Search for the cell housing the specified text and yield its [X, Y] center coordinate. 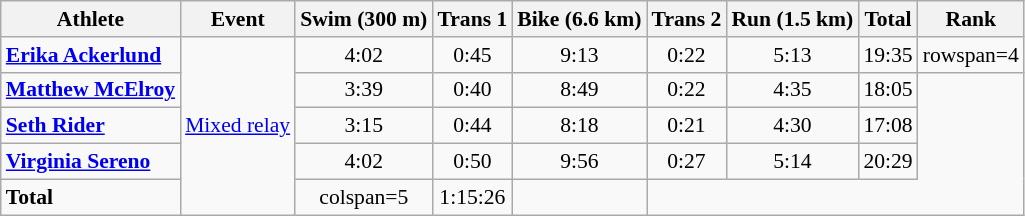
0:44 [472, 126]
0:27 [687, 162]
0:50 [472, 162]
Mixed relay [238, 126]
9:13 [579, 55]
8:49 [579, 90]
Run (1.5 km) [792, 19]
rowspan=4 [971, 55]
Matthew McElroy [90, 90]
17:08 [888, 126]
Athlete [90, 19]
3:39 [364, 90]
0:21 [687, 126]
8:18 [579, 126]
0:40 [472, 90]
3:15 [364, 126]
1:15:26 [472, 197]
Seth Rider [90, 126]
18:05 [888, 90]
19:35 [888, 55]
0:45 [472, 55]
Event [238, 19]
4:35 [792, 90]
colspan=5 [364, 197]
Trans 2 [687, 19]
Swim (300 m) [364, 19]
Trans 1 [472, 19]
Erika Ackerlund [90, 55]
9:56 [579, 162]
20:29 [888, 162]
Virginia Sereno [90, 162]
5:13 [792, 55]
4:30 [792, 126]
Rank [971, 19]
Bike (6.6 km) [579, 19]
5:14 [792, 162]
